Output the [X, Y] coordinate of the center of the cell containing the given text.  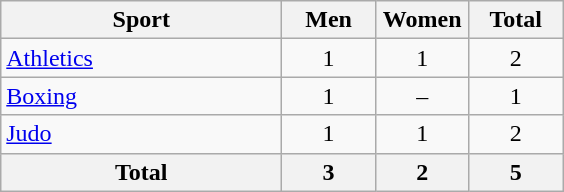
Boxing [142, 96]
Judo [142, 134]
Sport [142, 20]
– [422, 96]
Athletics [142, 58]
3 [329, 172]
Men [329, 20]
5 [516, 172]
Women [422, 20]
